Search for the cell housing the specified text and yield its (x, y) center coordinate. 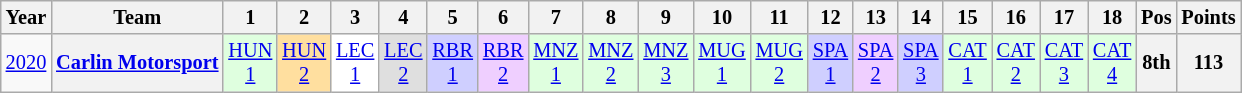
HUN1 (250, 63)
MUG1 (722, 63)
4 (403, 17)
HUN2 (304, 63)
9 (666, 17)
113 (1208, 63)
Carlin Motorsport (137, 63)
CAT4 (1112, 63)
17 (1064, 17)
CAT2 (1016, 63)
MNZ3 (666, 63)
MUG2 (780, 63)
18 (1112, 17)
15 (967, 17)
2020 (26, 63)
8 (610, 17)
13 (876, 17)
CAT3 (1064, 63)
6 (503, 17)
14 (920, 17)
11 (780, 17)
10 (722, 17)
7 (556, 17)
5 (452, 17)
8th (1156, 63)
2 (304, 17)
12 (830, 17)
RBR2 (503, 63)
SPA2 (876, 63)
CAT1 (967, 63)
1 (250, 17)
SPA1 (830, 63)
Team (137, 17)
3 (355, 17)
MNZ2 (610, 63)
MNZ1 (556, 63)
Points (1208, 17)
LEC2 (403, 63)
RBR1 (452, 63)
LEC1 (355, 63)
Pos (1156, 17)
Year (26, 17)
16 (1016, 17)
SPA3 (920, 63)
